Capture the cell that displays the provided text and extract its [X, Y] central coordinate. 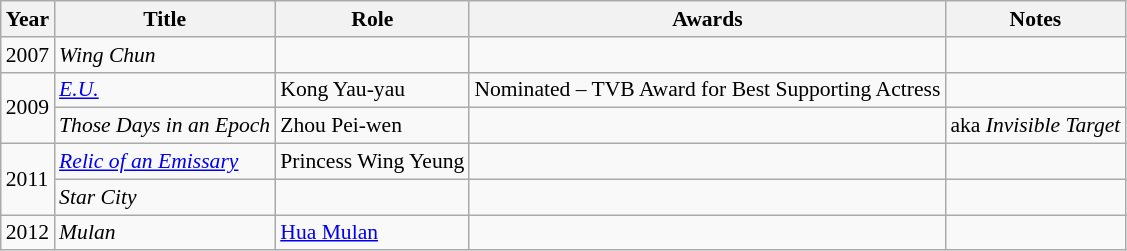
Title [164, 19]
Role [372, 19]
Hua Mulan [372, 233]
2009 [28, 108]
Nominated – TVB Award for Best Supporting Actress [707, 90]
2012 [28, 233]
2007 [28, 55]
Mulan [164, 233]
Zhou Pei-wen [372, 126]
Wing Chun [164, 55]
Notes [1035, 19]
Princess Wing Yeung [372, 162]
Kong Yau-yau [372, 90]
Year [28, 19]
Star City [164, 197]
Awards [707, 19]
Relic of an Emissary [164, 162]
E.U. [164, 90]
Those Days in an Epoch [164, 126]
aka Invisible Target [1035, 126]
2011 [28, 180]
